Determine the [X, Y] coordinate at the center of the cell enclosing the given text.  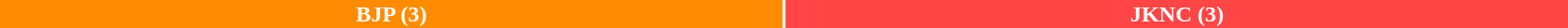
BJP (3) [392, 14]
